From the cell containing the given text, extract its center point as [x, y] coordinate. 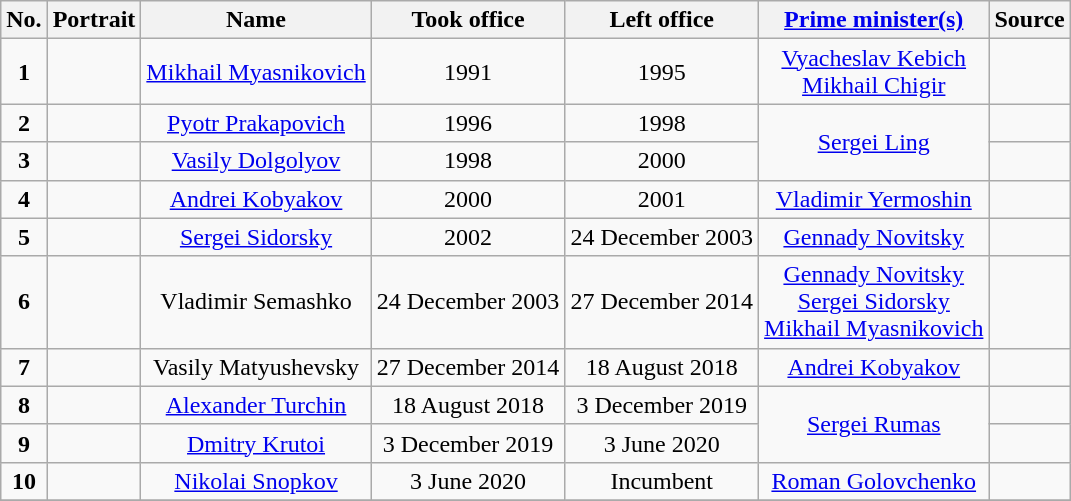
Sergei Ling [874, 142]
Sergei Sidorsky [256, 237]
7 [24, 367]
Vladimir Semashko [256, 302]
Vasily Dolgolyov [256, 161]
Vasily Matyushevsky [256, 367]
3 [24, 161]
2002 [468, 237]
Gennady Novitsky [874, 237]
6 [24, 302]
Sergei Rumas [874, 424]
1995 [662, 72]
9 [24, 443]
5 [24, 237]
Nikolai Snopkov [256, 481]
Gennady NovitskySergei SidorskyMikhail Myasnikovich [874, 302]
2001 [662, 199]
Incumbent [662, 481]
Took office [468, 20]
Left office [662, 20]
Vladimir Yermoshin [874, 199]
Roman Golovchenko [874, 481]
10 [24, 481]
Name [256, 20]
Alexander Turchin [256, 405]
1991 [468, 72]
Prime minister(s) [874, 20]
Pyotr Prakapovich [256, 123]
4 [24, 199]
1996 [468, 123]
Vyacheslav KebichMikhail Chigir [874, 72]
Mikhail Myasnikovich [256, 72]
8 [24, 405]
Source [1030, 20]
1 [24, 72]
No. [24, 20]
2 [24, 123]
Portrait [94, 20]
Dmitry Krutoi [256, 443]
